Capture the cell that displays the provided text and extract its [X, Y] central coordinate. 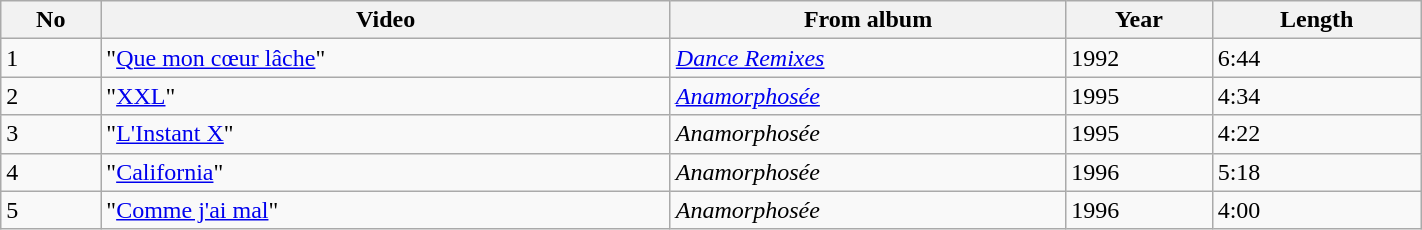
1 [51, 58]
"California" [386, 172]
6:44 [1316, 58]
No [51, 20]
"Comme j'ai mal" [386, 210]
4:22 [1316, 134]
1992 [1139, 58]
5 [51, 210]
Dance Remixes [868, 58]
From album [868, 20]
"L'Instant X" [386, 134]
4:34 [1316, 96]
Year [1139, 20]
5:18 [1316, 172]
"Que mon cœur lâche" [386, 58]
Video [386, 20]
3 [51, 134]
Length [1316, 20]
"XXL" [386, 96]
4 [51, 172]
4:00 [1316, 210]
2 [51, 96]
